Detect which cell encompasses the target text, then output its (X, Y) center coordinate. 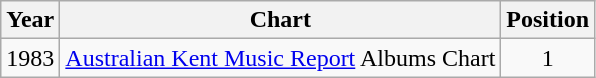
1983 (30, 58)
Chart (280, 20)
1 (548, 58)
Year (30, 20)
Australian Kent Music Report Albums Chart (280, 58)
Position (548, 20)
